Pinpoint the cell where the given text exists, returning its (x, y) midpoint coordinate. 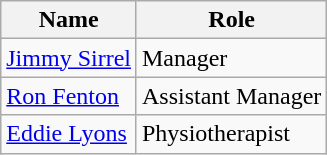
Jimmy Sirrel (69, 58)
Manager (231, 58)
Name (69, 20)
Physiotherapist (231, 134)
Ron Fenton (69, 96)
Role (231, 20)
Eddie Lyons (69, 134)
Assistant Manager (231, 96)
